Return [x, y] of the center of cell containing provided text 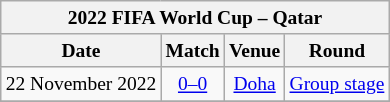
Group stage [337, 84]
Doha [254, 84]
22 November 2022 [81, 84]
Date [81, 50]
0–0 [192, 84]
Match [192, 50]
Round [337, 50]
Venue [254, 50]
2022 FIFA World Cup – Qatar [195, 18]
